Locate the cell with the specified text and output its [x, y] center coordinate. 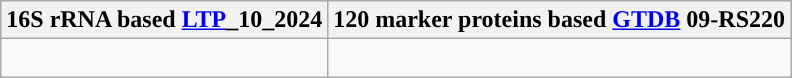
16S rRNA based LTP_10_2024 [164, 20]
120 marker proteins based GTDB 09-RS220 [560, 20]
